Return (x, y) of the center of cell containing provided text 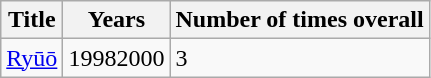
Ryūō (32, 58)
Years (116, 20)
3 (300, 58)
Number of times overall (300, 20)
Title (32, 20)
19982000 (116, 58)
